Return (X, Y) of the center of cell containing provided text 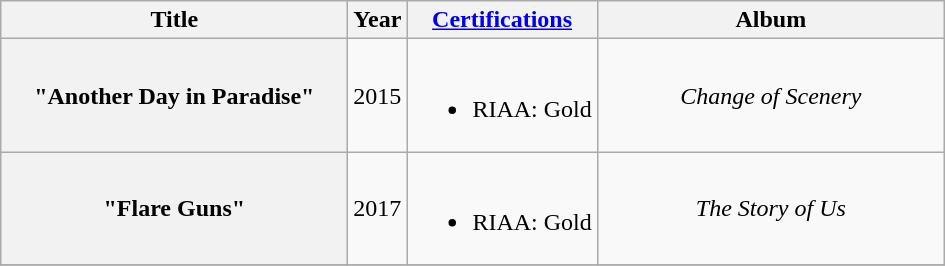
2017 (378, 208)
Year (378, 20)
The Story of Us (770, 208)
"Another Day in Paradise" (174, 96)
Album (770, 20)
Certifications (502, 20)
2015 (378, 96)
"Flare Guns" (174, 208)
Change of Scenery (770, 96)
Title (174, 20)
